Search for the cell housing the specified text and yield its [X, Y] center coordinate. 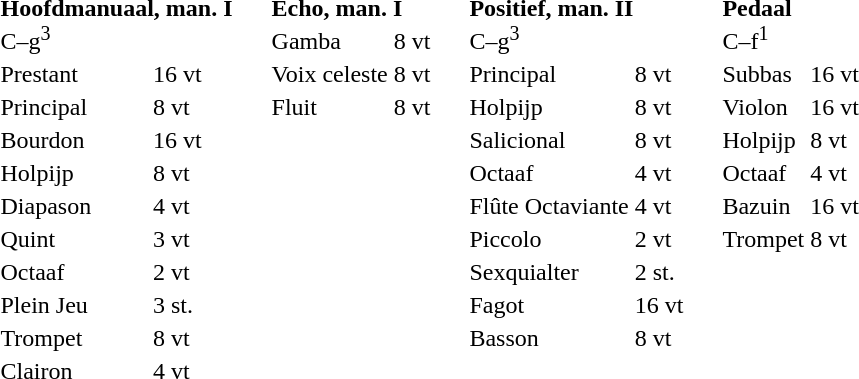
Voix celeste [330, 74]
Fluit [330, 107]
Bazuin [764, 206]
Sexquialter [549, 272]
Principal [549, 74]
3 vt [194, 239]
Salicional [549, 140]
Piccolo [549, 239]
2 st. [659, 272]
Trompet [764, 239]
Gamba [330, 41]
Violon [764, 107]
Flûte Octaviante [549, 206]
Fagot [549, 305]
Subbas [764, 74]
Basson [549, 338]
3 st. [194, 305]
